For the text-containing cell, return its midpoint in [x, y] coordinate format. 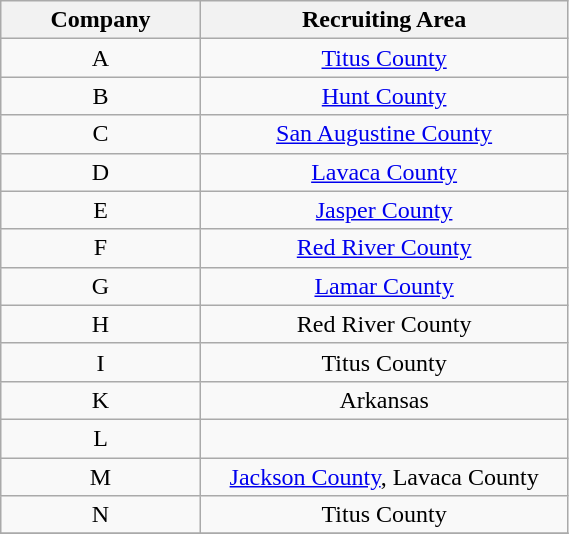
N [100, 515]
Company [100, 20]
L [100, 438]
Hunt County [384, 96]
H [100, 324]
Lavaca County [384, 172]
G [100, 286]
A [100, 58]
Recruiting Area [384, 20]
Arkansas [384, 400]
E [100, 210]
Jasper County [384, 210]
C [100, 134]
San Augustine County [384, 134]
Lamar County [384, 286]
I [100, 362]
F [100, 248]
M [100, 477]
K [100, 400]
D [100, 172]
Jackson County, Lavaca County [384, 477]
B [100, 96]
